Return (x, y) of the center of cell containing provided text 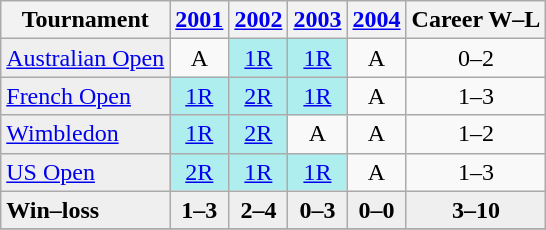
US Open (86, 172)
1–2 (476, 134)
2002 (258, 20)
2–4 (258, 210)
Win–loss (86, 210)
French Open (86, 96)
2004 (376, 20)
0–2 (476, 58)
Wimbledon (86, 134)
2001 (200, 20)
Career W–L (476, 20)
Australian Open (86, 58)
3–10 (476, 210)
0–3 (318, 210)
0–0 (376, 210)
2003 (318, 20)
Tournament (86, 20)
